Output the [x, y] coordinate of the center of the cell containing the given text.  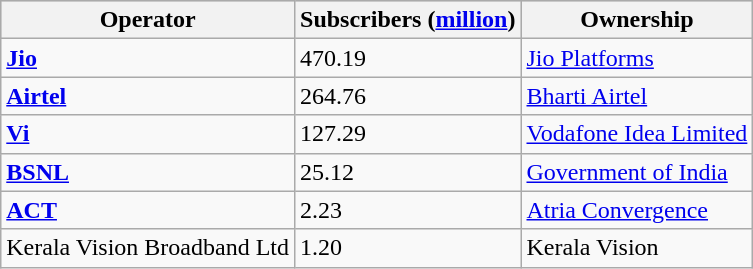
1.20 [408, 248]
Vodafone Idea Limited [637, 134]
Operator [148, 20]
264.76 [408, 96]
Vi [148, 134]
Airtel [148, 96]
25.12 [408, 172]
Subscribers (million) [408, 20]
ACT [148, 210]
Atria Convergence [637, 210]
Jio Platforms [637, 58]
Kerala Vision [637, 248]
BSNL [148, 172]
Bharti Airtel [637, 96]
470.19 [408, 58]
127.29 [408, 134]
Ownership [637, 20]
2.23 [408, 210]
Kerala Vision Broadband Ltd [148, 248]
Government of India [637, 172]
Jio [148, 58]
